Extract the [x, y] coordinate from the center of the cell holding the provided text.  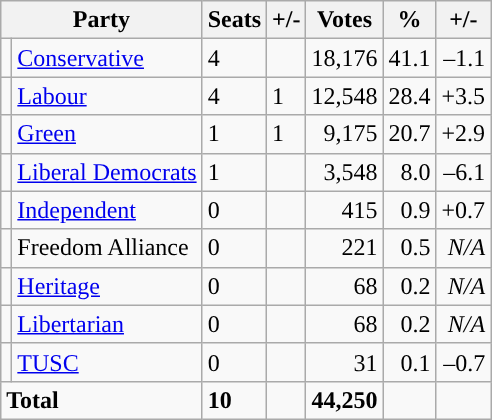
–1.1 [464, 58]
18,176 [344, 58]
12,548 [344, 96]
Liberal Democrats [107, 172]
Heritage [107, 286]
+2.9 [464, 134]
44,250 [344, 400]
415 [344, 210]
+3.5 [464, 96]
0.1 [410, 362]
Conservative [107, 58]
Total [102, 400]
Independent [107, 210]
Seats [234, 20]
Labour [107, 96]
Freedom Alliance [107, 248]
–0.7 [464, 362]
–6.1 [464, 172]
0.5 [410, 248]
TUSC [107, 362]
28.4 [410, 96]
3,548 [344, 172]
221 [344, 248]
Libertarian [107, 324]
10 [234, 400]
% [410, 20]
20.7 [410, 134]
9,175 [344, 134]
Party [102, 20]
0.9 [410, 210]
+0.7 [464, 210]
Votes [344, 20]
8.0 [410, 172]
Green [107, 134]
41.1 [410, 58]
31 [344, 362]
